Extract the (x, y) coordinate from the center of the cell holding the provided text.  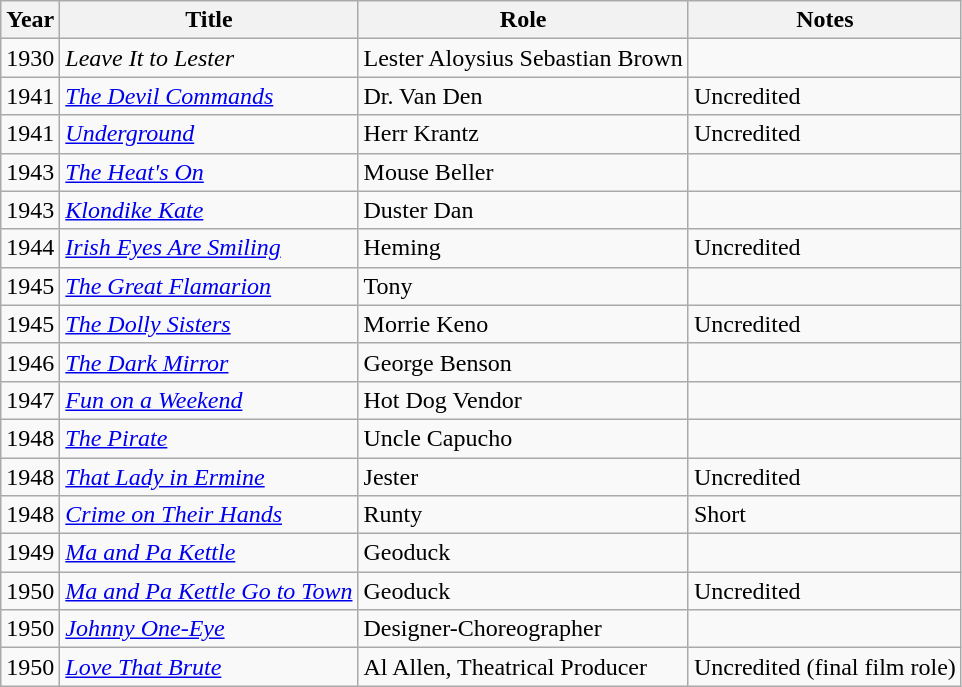
Heming (523, 248)
Designer-Choreographer (523, 629)
1944 (30, 248)
Notes (824, 20)
Leave It to Lester (209, 58)
Hot Dog Vendor (523, 400)
Irish Eyes Are Smiling (209, 248)
The Heat's On (209, 172)
George Benson (523, 362)
Al Allen, Theatrical Producer (523, 667)
Crime on Their Hands (209, 515)
The Pirate (209, 438)
Klondike Kate (209, 210)
The Great Flamarion (209, 286)
Ma and Pa Kettle (209, 553)
The Dark Mirror (209, 362)
Uncredited (final film role) (824, 667)
Herr Krantz (523, 134)
Short (824, 515)
Lester Aloysius Sebastian Brown (523, 58)
The Dolly Sisters (209, 324)
Duster Dan (523, 210)
That Lady in Ermine (209, 477)
Title (209, 20)
1946 (30, 362)
1930 (30, 58)
1949 (30, 553)
Fun on a Weekend (209, 400)
Tony (523, 286)
Underground (209, 134)
Runty (523, 515)
Johnny One-Eye (209, 629)
Ma and Pa Kettle Go to Town (209, 591)
Role (523, 20)
Dr. Van Den (523, 96)
Morrie Keno (523, 324)
Love That Brute (209, 667)
The Devil Commands (209, 96)
1947 (30, 400)
Jester (523, 477)
Year (30, 20)
Mouse Beller (523, 172)
Uncle Capucho (523, 438)
